Determine the [x, y] coordinate at the center of the cell enclosing the given text.  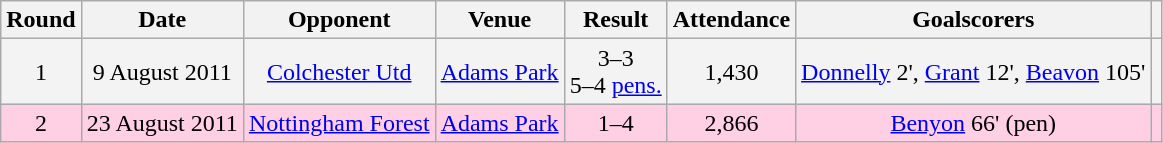
Venue [500, 20]
3–3 5–4 pens. [616, 72]
2 [41, 123]
2,866 [731, 123]
1,430 [731, 72]
Date [162, 20]
Nottingham Forest [339, 123]
Benyon 66' (pen) [974, 123]
Result [616, 20]
1–4 [616, 123]
23 August 2011 [162, 123]
Donnelly 2', Grant 12', Beavon 105' [974, 72]
9 August 2011 [162, 72]
1 [41, 72]
Goalscorers [974, 20]
Attendance [731, 20]
Colchester Utd [339, 72]
Opponent [339, 20]
Round [41, 20]
